Return [x, y] of the center of cell containing provided text 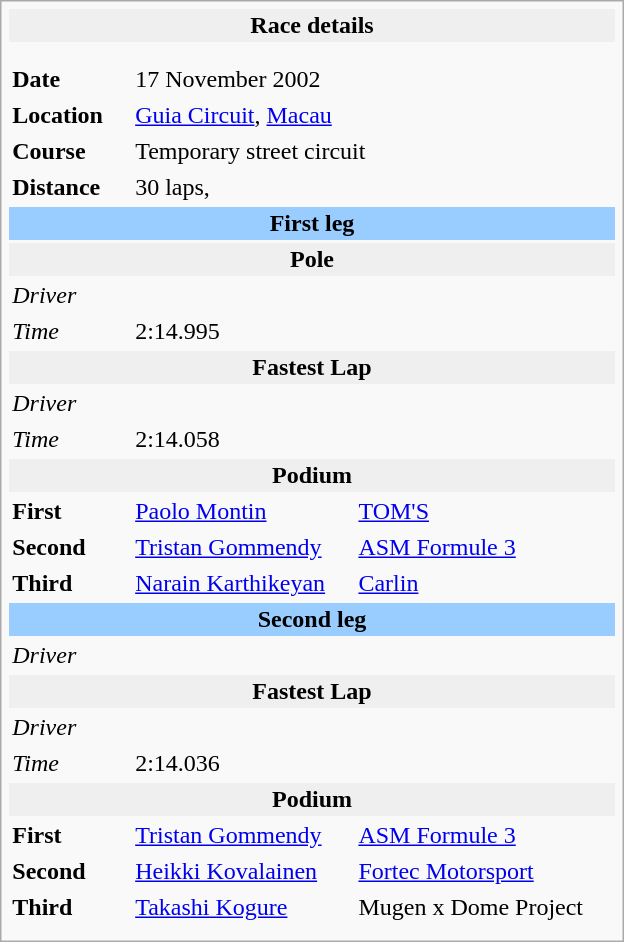
Takashi Kogure [242, 908]
Date [69, 80]
TOM'S [484, 512]
Heikki Kovalainen [242, 872]
2:14.058 [374, 440]
Narain Karthikeyan [242, 584]
Fortec Motorsport [484, 872]
2:14.036 [374, 764]
Carlin [484, 584]
2:14.995 [374, 332]
Guia Circuit, Macau [374, 116]
Location [69, 116]
Second leg [312, 620]
Temporary street circuit [374, 152]
Pole [312, 260]
Distance [69, 188]
Course [69, 152]
Race details [312, 26]
Mugen x Dome Project [484, 908]
17 November 2002 [242, 80]
Paolo Montin [242, 512]
30 laps, [374, 188]
First leg [312, 224]
